From the cell containing the given text, extract its center point as [x, y] coordinate. 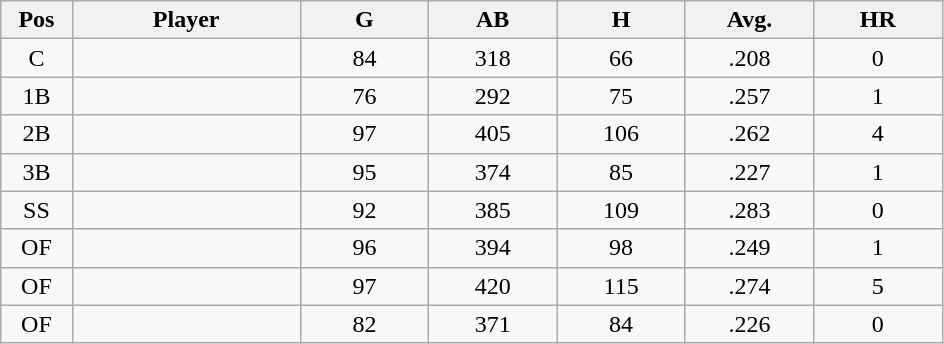
H [621, 20]
85 [621, 172]
405 [493, 134]
394 [493, 248]
.208 [749, 58]
.249 [749, 248]
.257 [749, 96]
C [36, 58]
SS [36, 210]
115 [621, 286]
76 [364, 96]
318 [493, 58]
3B [36, 172]
.283 [749, 210]
292 [493, 96]
420 [493, 286]
66 [621, 58]
374 [493, 172]
92 [364, 210]
2B [36, 134]
.226 [749, 324]
98 [621, 248]
.227 [749, 172]
.274 [749, 286]
75 [621, 96]
.262 [749, 134]
Player [186, 20]
95 [364, 172]
4 [878, 134]
Avg. [749, 20]
HR [878, 20]
Pos [36, 20]
96 [364, 248]
AB [493, 20]
106 [621, 134]
109 [621, 210]
1B [36, 96]
385 [493, 210]
5 [878, 286]
371 [493, 324]
82 [364, 324]
G [364, 20]
